Return [x, y] of the center of cell containing provided text 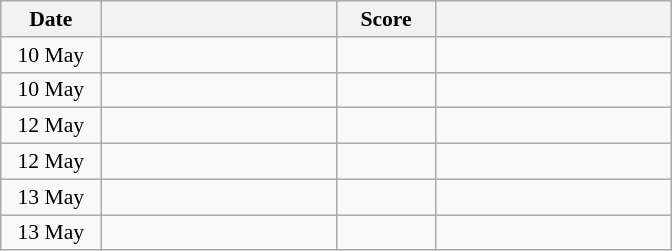
Score [386, 19]
Date [51, 19]
